Search for the cell housing the specified text and yield its [X, Y] center coordinate. 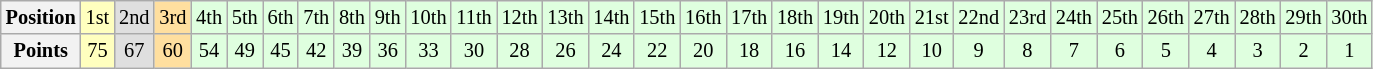
16 [795, 51]
13th [566, 17]
2nd [134, 17]
2 [1304, 51]
Points [41, 51]
33 [429, 51]
12th [520, 17]
18 [749, 51]
26 [566, 51]
24 [611, 51]
1 [1349, 51]
8 [1028, 51]
39 [352, 51]
5th [245, 17]
16th [703, 17]
26th [1166, 17]
22 [657, 51]
1st [98, 17]
30 [474, 51]
20 [703, 51]
12 [887, 51]
10th [429, 17]
29th [1304, 17]
6th [281, 17]
45 [281, 51]
10 [932, 51]
23rd [1028, 17]
25th [1120, 17]
24th [1074, 17]
9 [978, 51]
7 [1074, 51]
67 [134, 51]
22nd [978, 17]
18th [795, 17]
5 [1166, 51]
75 [98, 51]
4 [1212, 51]
3 [1258, 51]
4th [209, 17]
28th [1258, 17]
60 [172, 51]
54 [209, 51]
20th [887, 17]
30th [1349, 17]
28 [520, 51]
42 [316, 51]
27th [1212, 17]
11th [474, 17]
8th [352, 17]
49 [245, 51]
14th [611, 17]
21st [932, 17]
9th [388, 17]
7th [316, 17]
19th [841, 17]
17th [749, 17]
6 [1120, 51]
36 [388, 51]
15th [657, 17]
Position [41, 17]
3rd [172, 17]
14 [841, 51]
